Locate the cell with the specified text and output its [X, Y] center coordinate. 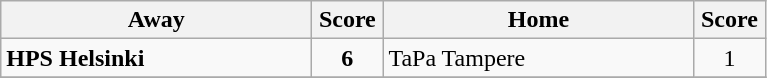
TaPa Tampere [538, 58]
Home [538, 20]
6 [348, 58]
HPS Helsinki [156, 58]
1 [730, 58]
Away [156, 20]
